Find where the given text appears and provide that cell's center as [X, Y] coordinate. 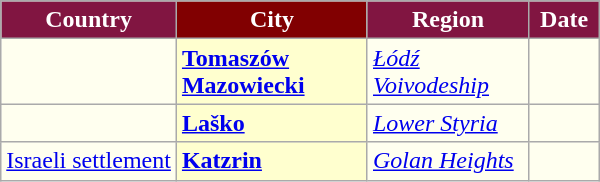
City [272, 20]
Country [89, 20]
Region [448, 20]
Katzrin [272, 161]
Lower Styria [448, 123]
Laško [272, 123]
Israeli settlement [89, 161]
Date [564, 20]
Golan Heights [448, 161]
Łódź Voivodeship [448, 72]
Tomaszów Mazowiecki [272, 72]
